Pinpoint the cell where the given text exists, returning its [X, Y] midpoint coordinate. 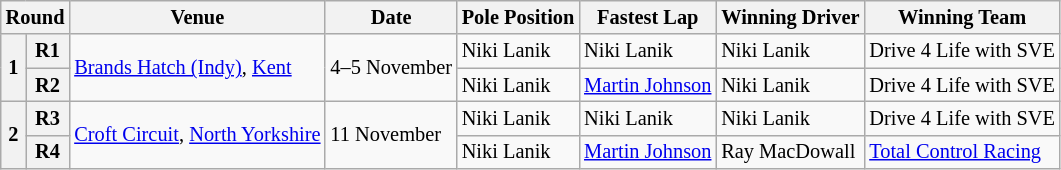
Fastest Lap [648, 17]
4–5 November [390, 68]
R1 [48, 51]
Brands Hatch (Indy), Kent [197, 68]
R2 [48, 85]
1 [14, 68]
Winning Team [962, 17]
Venue [197, 17]
Round [36, 17]
Croft Circuit, North Yorkshire [197, 134]
2 [14, 134]
11 November [390, 134]
Winning Driver [790, 17]
R4 [48, 152]
Total Control Racing [962, 152]
Date [390, 17]
R3 [48, 118]
Pole Position [518, 17]
Ray MacDowall [790, 152]
